Return the [X, Y] coordinate for the center point of the cell that contains the specified text.  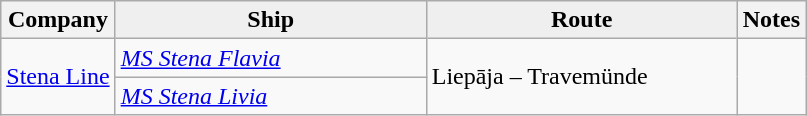
Stena Line [58, 77]
Notes [771, 20]
Company [58, 20]
Liepāja – Travemünde [582, 77]
MS Stena Livia [270, 96]
MS Stena Flavia [270, 58]
Ship [270, 20]
Route [582, 20]
